Pinpoint the cell where the given text exists, returning its (x, y) midpoint coordinate. 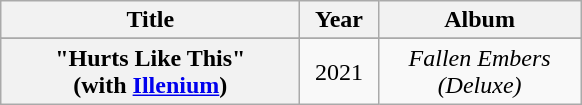
Title (150, 20)
Album (480, 20)
"Hurts Like This"(with Illenium) (150, 72)
Year (339, 20)
2021 (339, 72)
Fallen Embers (Deluxe) (480, 72)
